Provide the (X, Y) coordinate of the cell's center where the given text is located.  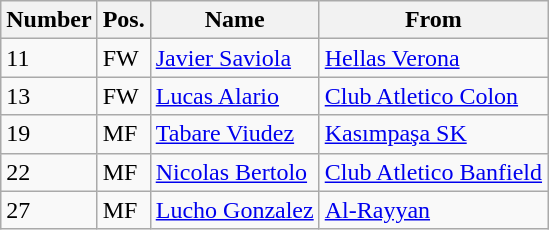
11 (49, 58)
Club Atletico Banfield (433, 172)
Nicolas Bertolo (234, 172)
19 (49, 134)
Lucho Gonzalez (234, 210)
Name (234, 20)
Tabare Viudez (234, 134)
Javier Saviola (234, 58)
From (433, 20)
13 (49, 96)
Al-Rayyan (433, 210)
22 (49, 172)
27 (49, 210)
Club Atletico Colon (433, 96)
Pos. (124, 20)
Number (49, 20)
Kasımpaşa SK (433, 134)
Lucas Alario (234, 96)
Hellas Verona (433, 58)
